From the cell containing the given text, extract its center point as [x, y] coordinate. 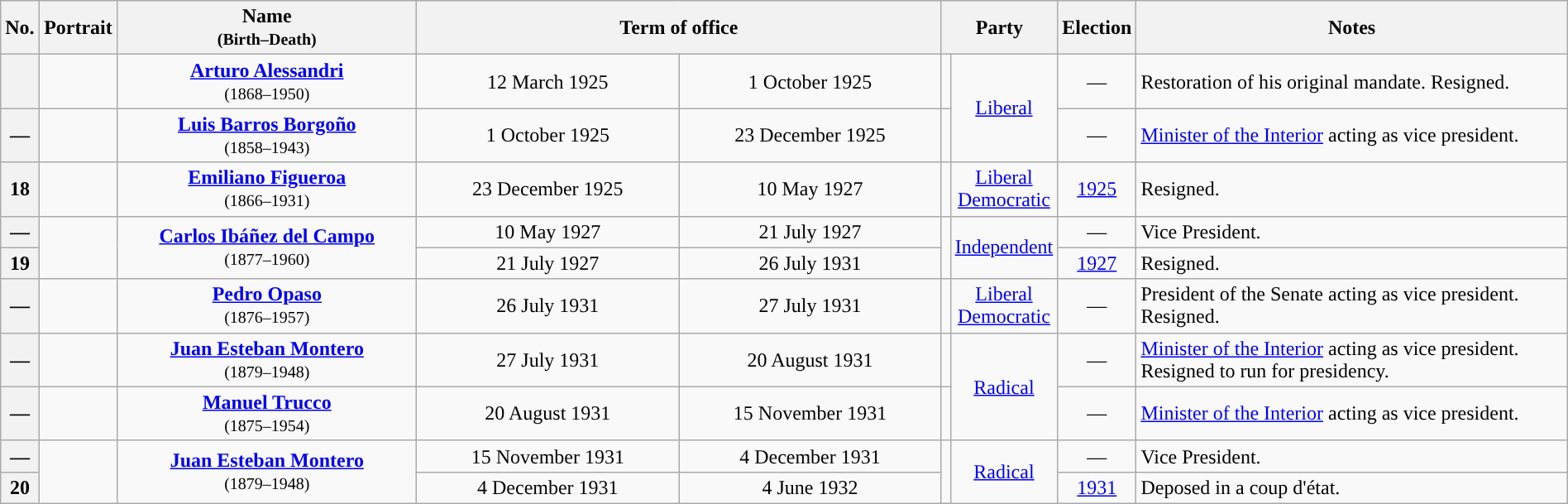
President of the Senate acting as vice president. Resigned. [1351, 306]
Portrait [78, 28]
Manuel Trucco(1875–1954) [267, 414]
20 [20, 487]
Pedro Opaso(1876–1957) [267, 306]
18 [20, 189]
Liberal [1004, 108]
Notes [1351, 28]
No. [20, 28]
1925 [1097, 189]
Term of office [679, 28]
Deposed in a coup d'état. [1351, 487]
Restoration of his original mandate. Resigned. [1351, 81]
1927 [1097, 263]
19 [20, 263]
Party [999, 28]
Election [1097, 28]
Luis Barros Borgoño(1858–1943) [267, 136]
Carlos Ibáñez del Campo(1877–1960) [267, 247]
Arturo Alessandri(1868–1950) [267, 81]
Emiliano Figueroa(1866–1931) [267, 189]
4 June 1932 [810, 487]
Name(Birth–Death) [267, 28]
Minister of the Interior acting as vice president. Resigned to run for presidency. [1351, 359]
12 March 1925 [547, 81]
Independent [1004, 247]
1931 [1097, 487]
